Scan for the cell matching the given text and deliver its (x, y) coordinate at center. 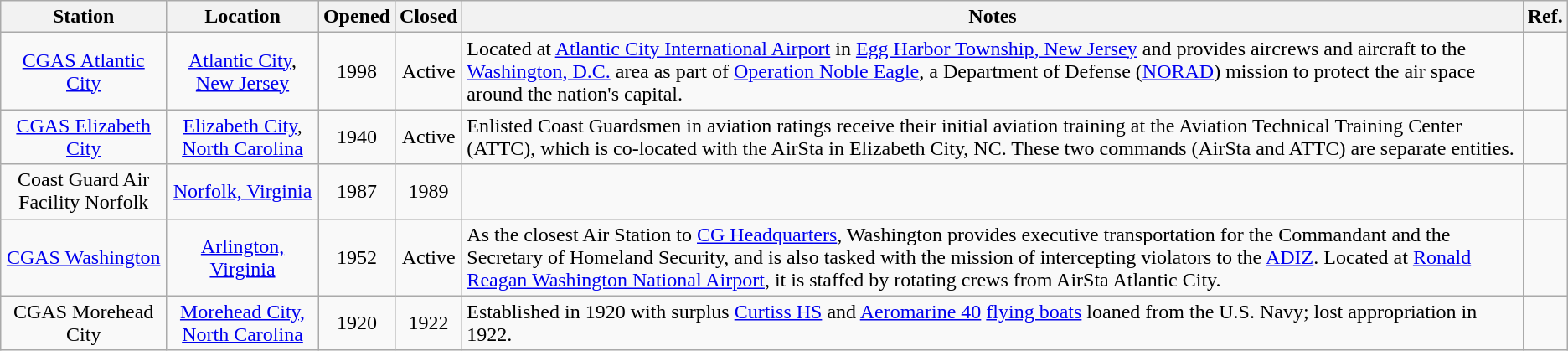
Notes (993, 17)
1989 (428, 191)
CGAS Washington (84, 257)
1998 (357, 71)
1952 (357, 257)
1940 (357, 137)
Norfolk, Virginia (243, 191)
CGAS Morehead City (84, 323)
Closed (428, 17)
Established in 1920 with surplus Curtiss HS and Aeromarine 40 flying boats loaned from the U.S. Navy; lost appropriation in 1922. (993, 323)
Station (84, 17)
Arlington, Virginia (243, 257)
CGAS Elizabeth City (84, 137)
Opened (357, 17)
1922 (428, 323)
1987 (357, 191)
Location (243, 17)
CGAS Atlantic City (84, 71)
1920 (357, 323)
Ref. (1545, 17)
Elizabeth City, North Carolina (243, 137)
Atlantic City, New Jersey (243, 71)
Morehead City, North Carolina (243, 323)
Coast Guard Air Facility Norfolk (84, 191)
